Find where the given text appears and provide that cell's center as [x, y] coordinate. 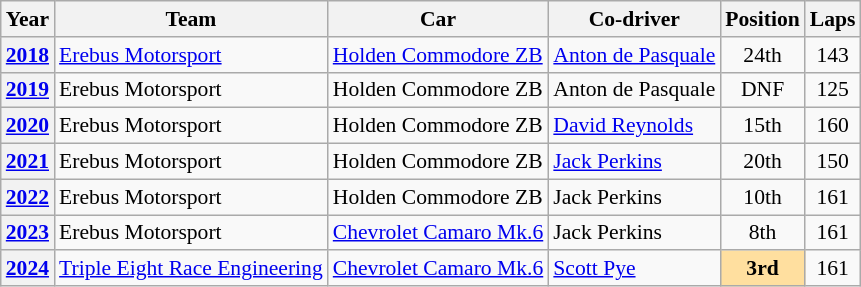
Scott Pye [634, 269]
DNF [762, 90]
8th [762, 233]
2022 [28, 197]
20th [762, 162]
2021 [28, 162]
Year [28, 19]
David Reynolds [634, 126]
2023 [28, 233]
10th [762, 197]
125 [833, 90]
24th [762, 55]
2019 [28, 90]
Team [191, 19]
Triple Eight Race Engineering [191, 269]
160 [833, 126]
2018 [28, 55]
2020 [28, 126]
143 [833, 55]
Car [438, 19]
15th [762, 126]
Co-driver [634, 19]
2024 [28, 269]
3rd [762, 269]
150 [833, 162]
Position [762, 19]
Laps [833, 19]
